Scan for the cell matching the given text and deliver its [x, y] coordinate at center. 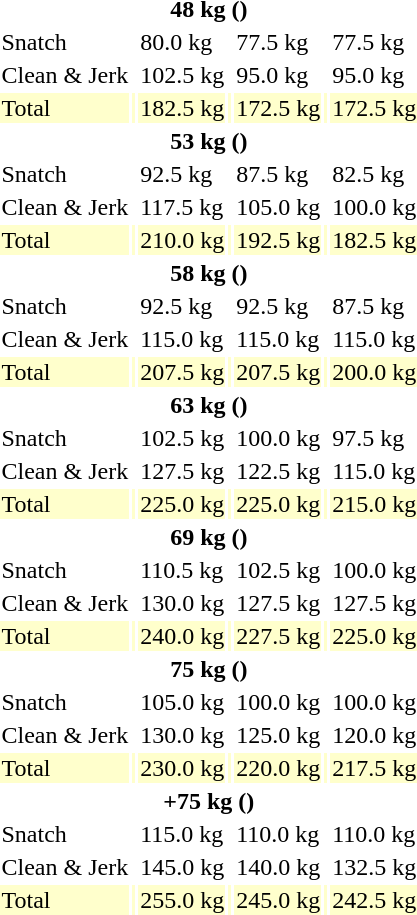
182.5 kg [182, 108]
172.5 kg [278, 108]
95.0 kg [278, 75]
240.0 kg [182, 636]
110.5 kg [182, 570]
122.5 kg [278, 471]
220.0 kg [278, 768]
230.0 kg [182, 768]
117.5 kg [182, 207]
125.0 kg [278, 735]
80.0 kg [182, 42]
210.0 kg [182, 240]
192.5 kg [278, 240]
145.0 kg [182, 867]
140.0 kg [278, 867]
77.5 kg [278, 42]
110.0 kg [278, 834]
245.0 kg [278, 900]
227.5 kg [278, 636]
87.5 kg [278, 174]
255.0 kg [182, 900]
